Detect which cell encompasses the target text, then output its [x, y] center coordinate. 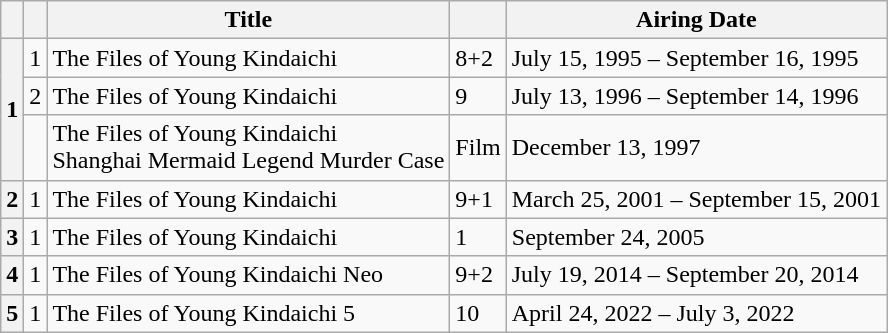
The Files of Young Kindaichi Neo [248, 275]
April 24, 2022 – July 3, 2022 [696, 313]
Airing Date [696, 20]
9+1 [478, 199]
9+2 [478, 275]
Title [248, 20]
July 19, 2014 – September 20, 2014 [696, 275]
9 [478, 96]
July 15, 1995 – September 16, 1995 [696, 58]
March 25, 2001 – September 15, 2001 [696, 199]
5 [12, 313]
December 13, 1997 [696, 148]
4 [12, 275]
The Files of Young Kindaichi 5 [248, 313]
The Files of Young KindaichiShanghai Mermaid Legend Murder Case [248, 148]
July 13, 1996 – September 14, 1996 [696, 96]
10 [478, 313]
8+2 [478, 58]
September 24, 2005 [696, 237]
3 [12, 237]
Film [478, 148]
